Pinpoint the cell where the given text exists, returning its (x, y) midpoint coordinate. 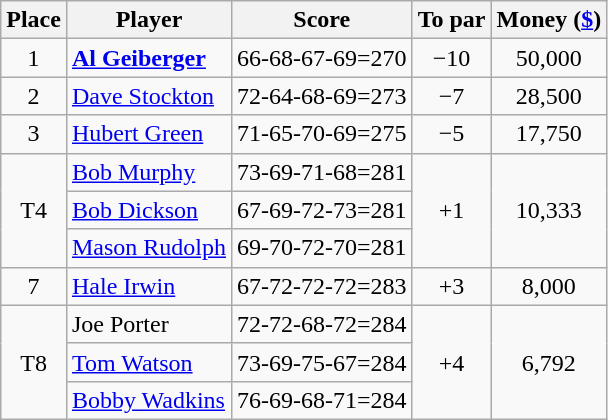
T8 (34, 362)
T4 (34, 210)
+1 (452, 210)
−10 (452, 58)
17,750 (549, 134)
Place (34, 20)
Player (148, 20)
71-65-70-69=275 (322, 134)
1 (34, 58)
50,000 (549, 58)
Score (322, 20)
67-69-72-73=281 (322, 210)
72-64-68-69=273 (322, 96)
Hale Irwin (148, 286)
69-70-72-70=281 (322, 248)
Bob Dickson (148, 210)
73-69-75-67=284 (322, 362)
Bob Murphy (148, 172)
6,792 (549, 362)
To par (452, 20)
+3 (452, 286)
+4 (452, 362)
10,333 (549, 210)
28,500 (549, 96)
Dave Stockton (148, 96)
Hubert Green (148, 134)
Tom Watson (148, 362)
−7 (452, 96)
66-68-67-69=270 (322, 58)
3 (34, 134)
−5 (452, 134)
Al Geiberger (148, 58)
8,000 (549, 286)
Mason Rudolph (148, 248)
Joe Porter (148, 324)
67-72-72-72=283 (322, 286)
2 (34, 96)
72-72-68-72=284 (322, 324)
7 (34, 286)
76-69-68-71=284 (322, 400)
73-69-71-68=281 (322, 172)
Bobby Wadkins (148, 400)
Money ($) (549, 20)
